Identify which cell holds the provided text, then report its [x, y] central coordinate. 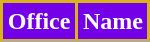
Office [40, 22]
Name [114, 22]
